Detect which cell encompasses the target text, then output its (X, Y) center coordinate. 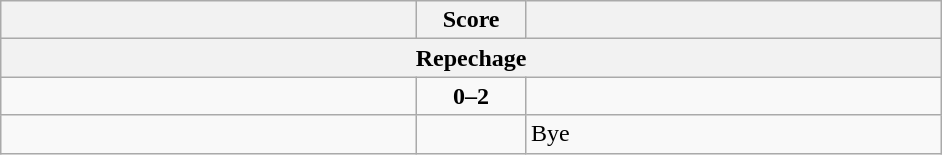
0–2 (472, 96)
Score (472, 20)
Repechage (472, 58)
Bye (733, 134)
